Extract the (x, y) coordinate from the center of the cell holding the provided text.  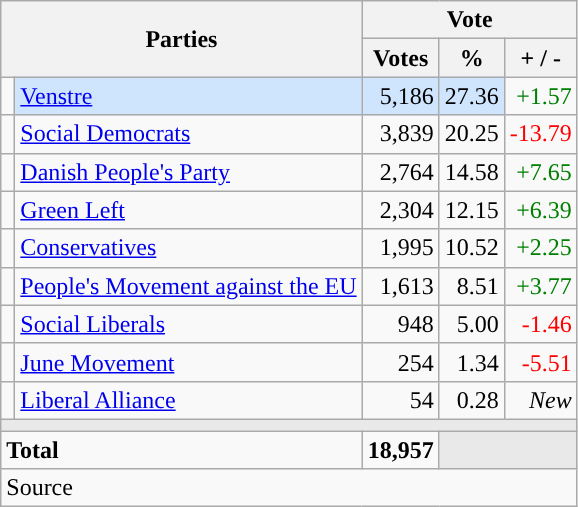
12.15 (472, 210)
-5.51 (540, 362)
3,839 (400, 134)
+2.25 (540, 248)
Social Liberals (188, 324)
Vote (470, 20)
June Movement (188, 362)
% (472, 58)
Votes (400, 58)
1,995 (400, 248)
+1.57 (540, 96)
Venstre (188, 96)
14.58 (472, 172)
Conservatives (188, 248)
+ / - (540, 58)
8.51 (472, 286)
Green Left (188, 210)
2,764 (400, 172)
54 (400, 400)
-1.46 (540, 324)
18,957 (400, 449)
Total (182, 449)
2,304 (400, 210)
27.36 (472, 96)
5.00 (472, 324)
0.28 (472, 400)
1.34 (472, 362)
Liberal Alliance (188, 400)
Source (290, 488)
+6.39 (540, 210)
+3.77 (540, 286)
1,613 (400, 286)
5,186 (400, 96)
+7.65 (540, 172)
People's Movement against the EU (188, 286)
254 (400, 362)
Social Democrats (188, 134)
Parties (182, 39)
Danish People's Party (188, 172)
10.52 (472, 248)
948 (400, 324)
20.25 (472, 134)
New (540, 400)
-13.79 (540, 134)
